Detect which cell encompasses the target text, then output its [X, Y] center coordinate. 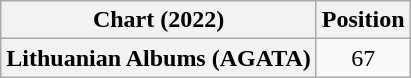
67 [363, 58]
Lithuanian Albums (AGATA) [159, 58]
Chart (2022) [159, 20]
Position [363, 20]
